Identify which cell holds the provided text, then report its [x, y] central coordinate. 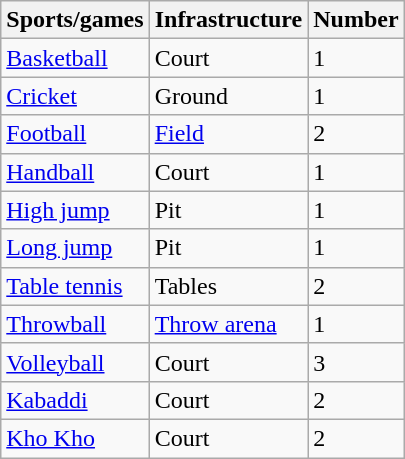
Table tennis [75, 286]
Kabaddi [75, 400]
Throw arena [228, 324]
Number [356, 20]
Basketball [75, 58]
Long jump [75, 248]
Kho Kho [75, 438]
Ground [228, 96]
Field [228, 134]
Tables [228, 286]
Handball [75, 172]
Sports/games [75, 20]
High jump [75, 210]
Volleyball [75, 362]
3 [356, 362]
Throwball [75, 324]
Infrastructure [228, 20]
Cricket [75, 96]
Football [75, 134]
